Return (x, y) of the center of cell containing provided text 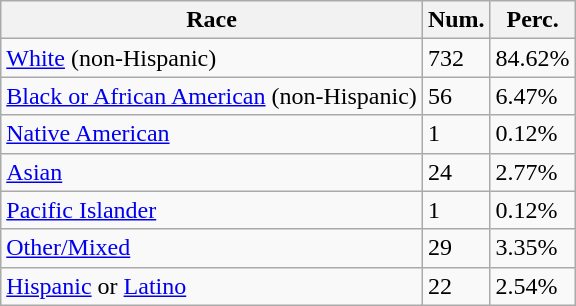
Perc. (532, 20)
29 (456, 248)
22 (456, 286)
732 (456, 58)
2.54% (532, 286)
Num. (456, 20)
6.47% (532, 96)
Hispanic or Latino (212, 286)
24 (456, 172)
84.62% (532, 58)
56 (456, 96)
Black or African American (non-Hispanic) (212, 96)
2.77% (532, 172)
3.35% (532, 248)
White (non-Hispanic) (212, 58)
Asian (212, 172)
Pacific Islander (212, 210)
Native American (212, 134)
Race (212, 20)
Other/Mixed (212, 248)
